Return the (x, y) coordinate for the center point of the cell that contains the specified text.  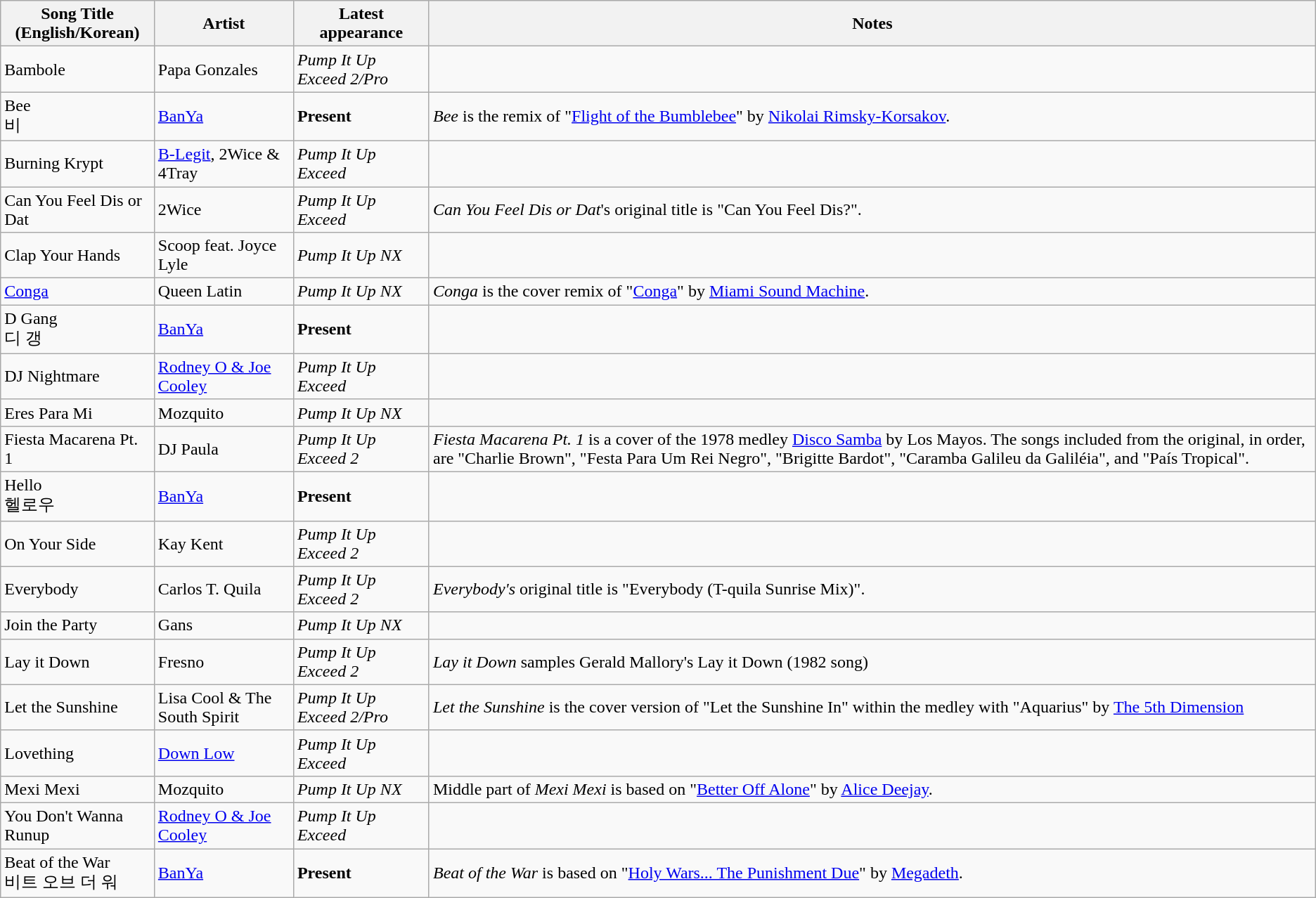
Lisa Cool & The South Spirit (224, 707)
Latest appearance (361, 24)
D Gang디 갱 (77, 330)
Gans (224, 625)
Everybody's original title is "Everybody (T-quila Sunrise Mix)". (872, 589)
Papa Gonzales (224, 69)
Down Low (224, 753)
DJ Paula (224, 448)
Everybody (77, 589)
Beat of the War is based on "Holy Wars... The Punishment Due" by Megadeth. (872, 873)
Mexi Mexi (77, 789)
DJ Nightmare (77, 377)
Fresno (224, 662)
Beat of the War비트 오브 더 워 (77, 873)
Conga is the cover remix of "Conga" by Miami Sound Machine. (872, 292)
On Your Side (77, 544)
Hello헬로우 (77, 496)
Lovething (77, 753)
Middle part of Mexi Mexi is based on "Better Off Alone" by Alice Deejay. (872, 789)
Bambole (77, 69)
Bee is the remix of "Flight of the Bumblebee" by Nikolai Rimsky-Korsakov. (872, 117)
Burning Krypt (77, 163)
Scoop feat. Joyce Lyle (224, 256)
B-Legit, 2Wice & 4Tray (224, 163)
Conga (77, 292)
Song Title(English/Korean) (77, 24)
Kay Kent (224, 544)
Bee비 (77, 117)
Lay it Down samples Gerald Mallory's Lay it Down (1982 song) (872, 662)
Can You Feel Dis or Dat (77, 209)
Let the Sunshine is the cover version of "Let the Sunshine In" within the medley with "Aquarius" by The 5th Dimension (872, 707)
Notes (872, 24)
Queen Latin (224, 292)
Artist (224, 24)
Fiesta Macarena Pt. 1 (77, 448)
You Don't Wanna Runup (77, 825)
Lay it Down (77, 662)
Let the Sunshine (77, 707)
Can You Feel Dis or Dat's original title is "Can You Feel Dis?". (872, 209)
2Wice (224, 209)
Carlos T. Quila (224, 589)
Clap Your Hands (77, 256)
Join the Party (77, 625)
Eres Para Mi (77, 412)
